Identify which cell holds the provided text, then report its [x, y] central coordinate. 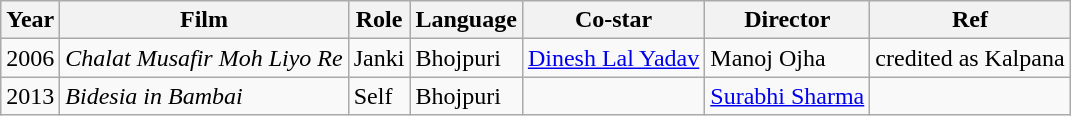
Ref [970, 20]
Chalat Musafir Moh Liyo Re [204, 58]
Dinesh Lal Yadav [613, 58]
Janki [379, 58]
Manoj Ojha [788, 58]
Film [204, 20]
Co-star [613, 20]
Language [466, 20]
Year [30, 20]
credited as Kalpana [970, 58]
Director [788, 20]
Self [379, 96]
Role [379, 20]
2013 [30, 96]
2006 [30, 58]
Bidesia in Bambai [204, 96]
Surabhi Sharma [788, 96]
